Find where the given text appears and provide that cell's center as [x, y] coordinate. 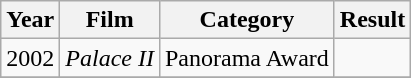
Film [110, 20]
Category [246, 20]
Result [372, 20]
Year [30, 20]
2002 [30, 58]
Palace II [110, 58]
Panorama Award [246, 58]
